Determine the (X, Y) coordinate at the center of the cell enclosing the given text.  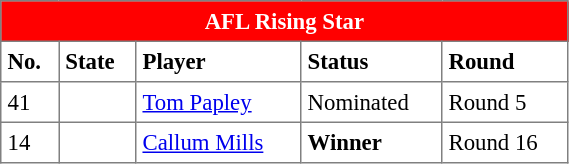
Nominated (372, 102)
Round (505, 61)
AFL Rising Star (284, 21)
Round 16 (505, 142)
Player (218, 61)
Callum Mills (218, 142)
14 (30, 142)
41 (30, 102)
Status (372, 61)
Winner (372, 142)
Tom Papley (218, 102)
No. (30, 61)
State (98, 61)
Round 5 (505, 102)
